Detect which cell encompasses the target text, then output its [x, y] center coordinate. 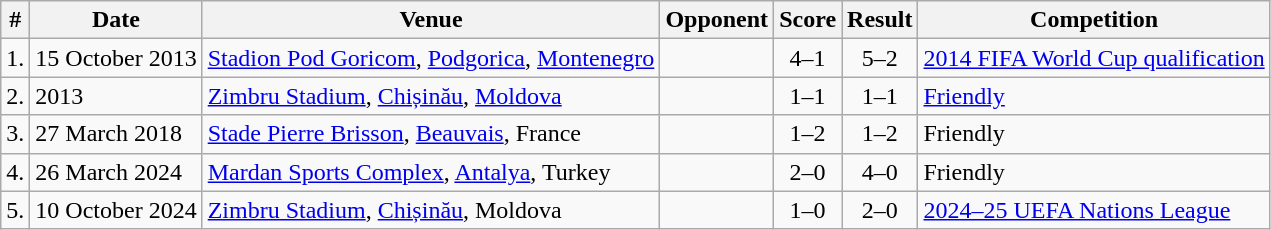
Competition [1094, 20]
Venue [431, 20]
Stadion Pod Goricom, Podgorica, Montenegro [431, 58]
2024–25 UEFA Nations League [1094, 210]
5–2 [880, 58]
4. [16, 172]
1. [16, 58]
2014 FIFA World Cup qualification [1094, 58]
Score [808, 20]
2. [16, 96]
# [16, 20]
Mardan Sports Complex, Antalya, Turkey [431, 172]
10 October 2024 [116, 210]
26 March 2024 [116, 172]
1–0 [808, 210]
27 March 2018 [116, 134]
4–0 [880, 172]
4–1 [808, 58]
Result [880, 20]
5. [16, 210]
Date [116, 20]
Opponent [717, 20]
3. [16, 134]
15 October 2013 [116, 58]
2013 [116, 96]
Stade Pierre Brisson, Beauvais, France [431, 134]
